Return [X, Y] of the center of cell containing provided text 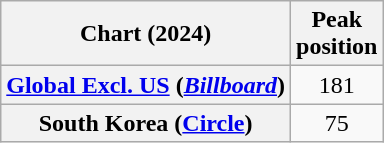
181 [337, 85]
Chart (2024) [146, 34]
75 [337, 123]
Global Excl. US (Billboard) [146, 85]
Peakposition [337, 34]
South Korea (Circle) [146, 123]
